From the cell containing the given text, extract its center point as [X, Y] coordinate. 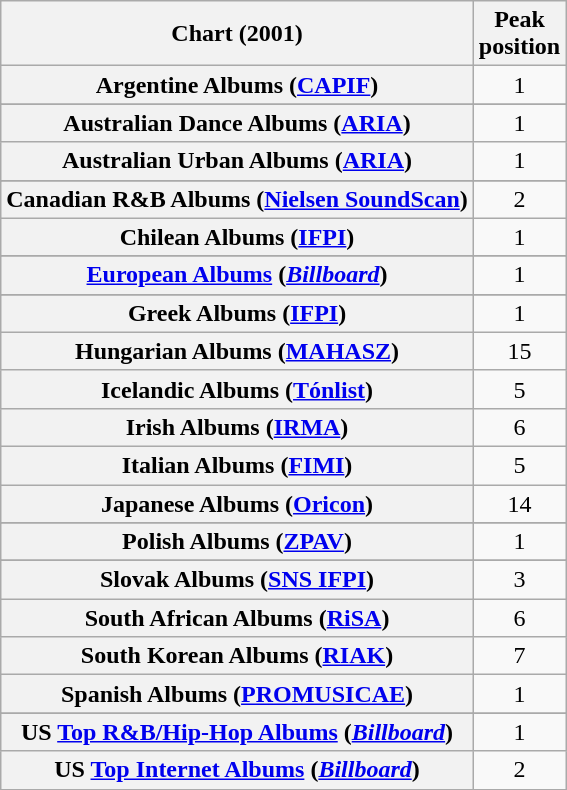
Slovak Albums (SNS IFPI) [238, 580]
US Top Internet Albums (Billboard) [238, 770]
Hungarian Albums (MAHASZ) [238, 351]
Peakposition [519, 34]
15 [519, 351]
Canadian R&B Albums (Nielsen SoundScan) [238, 199]
Polish Albums (ZPAV) [238, 542]
Irish Albums (IRMA) [238, 427]
Australian Urban Albums (ARIA) [238, 161]
European Albums (Billboard) [238, 275]
14 [519, 503]
Greek Albums (IFPI) [238, 313]
Icelandic Albums (Tónlist) [238, 389]
Chilean Albums (IFPI) [238, 237]
7 [519, 656]
Italian Albums (FIMI) [238, 465]
US Top R&B/Hip-Hop Albums (Billboard) [238, 732]
South African Albums (RiSA) [238, 618]
Australian Dance Albums (ARIA) [238, 123]
Chart (2001) [238, 34]
Spanish Albums (PROMUSICAE) [238, 694]
Argentine Albums (CAPIF) [238, 85]
3 [519, 580]
South Korean Albums (RIAK) [238, 656]
Japanese Albums (Oricon) [238, 503]
